Locate the cell with the specified text and output its (X, Y) center coordinate. 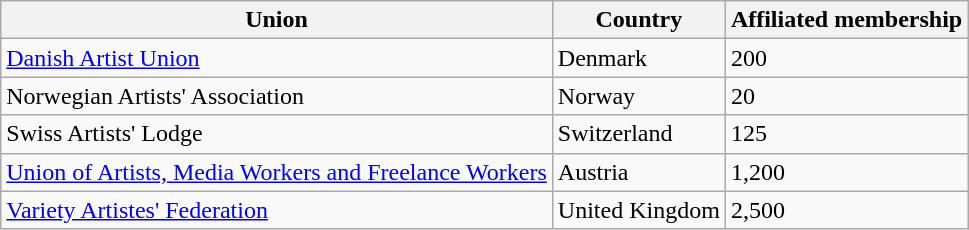
125 (846, 134)
Swiss Artists' Lodge (277, 134)
1,200 (846, 172)
Denmark (638, 58)
Austria (638, 172)
Country (638, 20)
United Kingdom (638, 210)
Danish Artist Union (277, 58)
Union (277, 20)
20 (846, 96)
2,500 (846, 210)
Union of Artists, Media Workers and Freelance Workers (277, 172)
Affiliated membership (846, 20)
Switzerland (638, 134)
Variety Artistes' Federation (277, 210)
Norway (638, 96)
200 (846, 58)
Norwegian Artists' Association (277, 96)
